Detect which cell encompasses the target text, then output its [x, y] center coordinate. 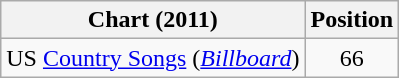
Chart (2011) [153, 20]
66 [352, 58]
Position [352, 20]
US Country Songs (Billboard) [153, 58]
